For the text-containing cell, return its midpoint in (X, Y) coordinate format. 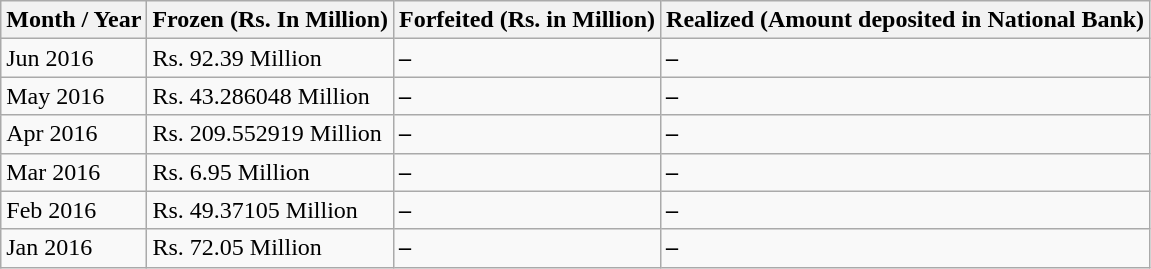
Feb 2016 (74, 210)
Rs. 43.286048 Million (270, 96)
Rs. 92.39 Million (270, 58)
Jan 2016 (74, 248)
Forfeited (Rs. in Million) (528, 20)
Mar 2016 (74, 172)
Month / Year (74, 20)
Rs. 72.05 Million (270, 248)
Rs. 209.552919 Million (270, 134)
Frozen (Rs. In Million) (270, 20)
Rs. 6.95 Million (270, 172)
Apr 2016 (74, 134)
Jun 2016 (74, 58)
May 2016 (74, 96)
Rs. 49.37105 Million (270, 210)
Realized (Amount deposited in National Bank) (906, 20)
